Locate the cell with the specified text and output its [X, Y] center coordinate. 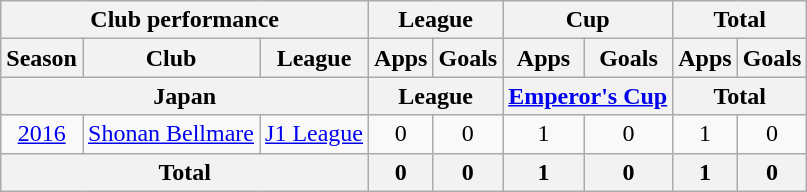
Emperor's Cup [588, 96]
2016 [42, 134]
J1 League [314, 134]
Club performance [185, 20]
Club [170, 58]
Season [42, 58]
Shonan Bellmare [170, 134]
Japan [185, 96]
Cup [588, 20]
